Search for the cell housing the specified text and yield its (x, y) center coordinate. 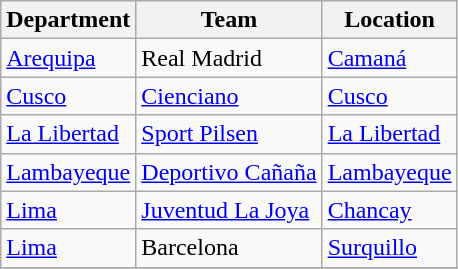
Cienciano (229, 96)
Arequipa (68, 58)
Juventud La Joya (229, 210)
Real Madrid (229, 58)
Chancay (390, 210)
Camaná (390, 58)
Team (229, 20)
Surquillo (390, 248)
Sport Pilsen (229, 134)
Location (390, 20)
Department (68, 20)
Barcelona (229, 248)
Deportivo Cañaña (229, 172)
